Determine the (X, Y) coordinate at the center of the cell enclosing the given text.  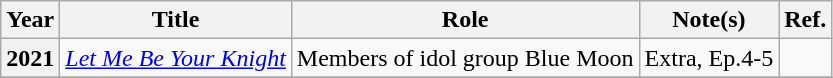
Ref. (806, 20)
Note(s) (709, 20)
Let Me Be Your Knight (176, 58)
Role (465, 20)
Title (176, 20)
Extra, Ep.4-5 (709, 58)
2021 (30, 58)
Year (30, 20)
Members of idol group Blue Moon (465, 58)
